Locate the cell with the specified text and output its [x, y] center coordinate. 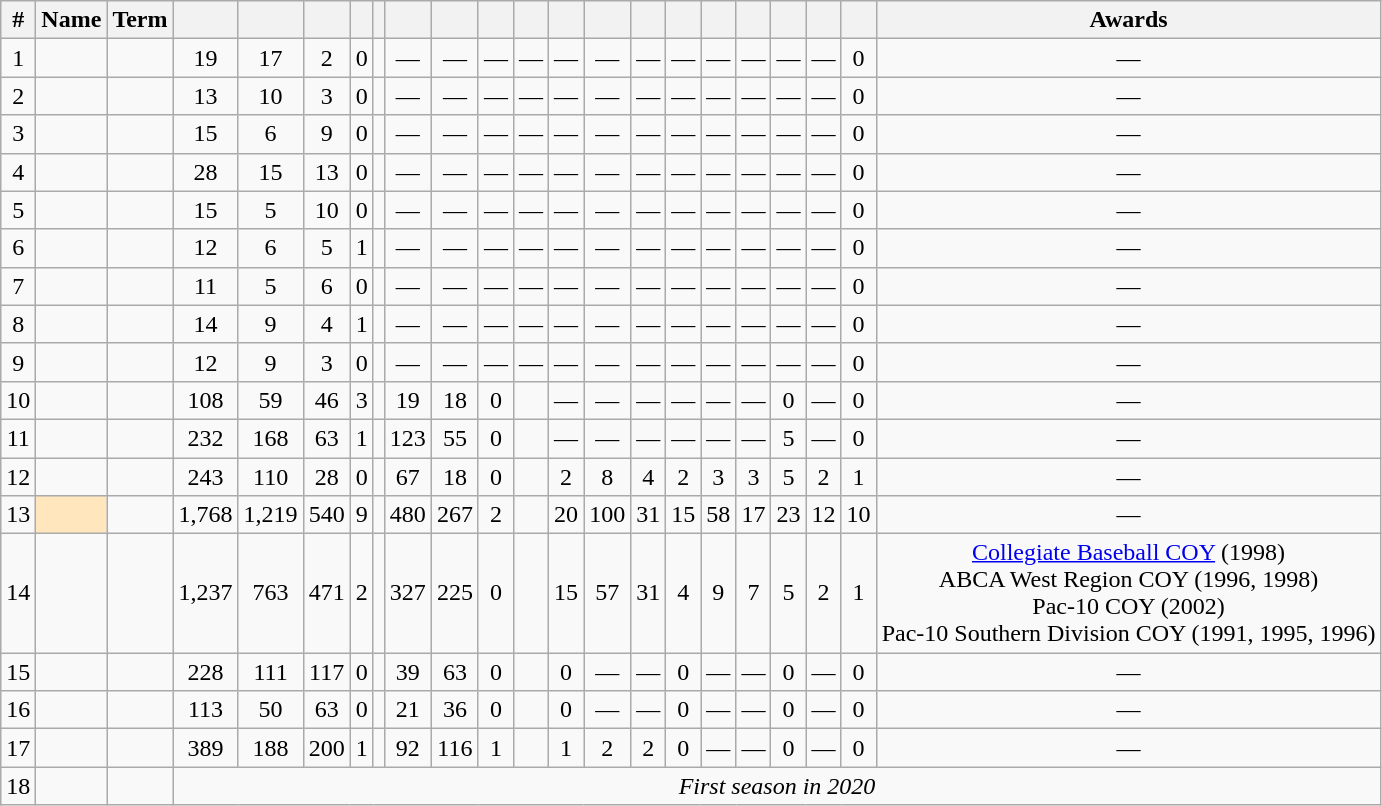
389 [206, 748]
46 [326, 400]
111 [270, 672]
225 [454, 594]
100 [608, 515]
57 [608, 594]
16 [18, 710]
Collegiate Baseball COY (1998)ABCA West Region COY (1996, 1998)Pac-10 COY (2002)Pac-10 Southern Division COY (1991, 1995, 1996) [1128, 594]
Awards [1128, 20]
58 [718, 515]
# [18, 20]
36 [454, 710]
471 [326, 594]
110 [270, 477]
55 [454, 438]
243 [206, 477]
327 [408, 594]
59 [270, 400]
267 [454, 515]
228 [206, 672]
116 [454, 748]
92 [408, 748]
1,237 [206, 594]
188 [270, 748]
200 [326, 748]
First season in 2020 [777, 786]
50 [270, 710]
20 [566, 515]
123 [408, 438]
21 [408, 710]
Name [72, 20]
1,768 [206, 515]
Term [140, 20]
39 [408, 672]
113 [206, 710]
480 [408, 515]
232 [206, 438]
117 [326, 672]
763 [270, 594]
540 [326, 515]
67 [408, 477]
168 [270, 438]
23 [788, 515]
108 [206, 400]
1,219 [270, 515]
